Scan for the cell matching the given text and deliver its (x, y) coordinate at center. 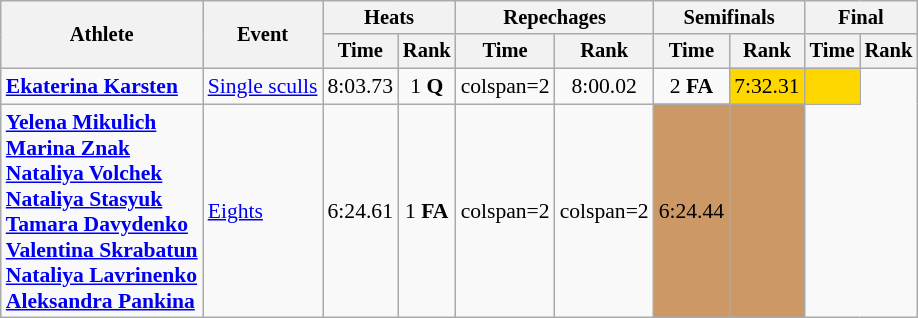
1 FA (427, 211)
6:24.61 (360, 211)
1 Q (427, 87)
7:32.31 (766, 87)
Semifinals (730, 18)
Event (263, 34)
2 FA (692, 87)
Ekaterina Karsten (102, 87)
Heats (388, 18)
Yelena MikulichMarina ZnakNataliya VolchekNataliya StasyukTamara DavydenkoValentina SkrabatunNataliya LavrinenkoAleksandra Pankina (102, 211)
Single sculls (263, 87)
8:03.73 (360, 87)
Athlete (102, 34)
Repechages (555, 18)
8:00.02 (604, 87)
Eights (263, 211)
Final (861, 18)
6:24.44 (692, 211)
